Search for the cell housing the specified text and yield its [X, Y] center coordinate. 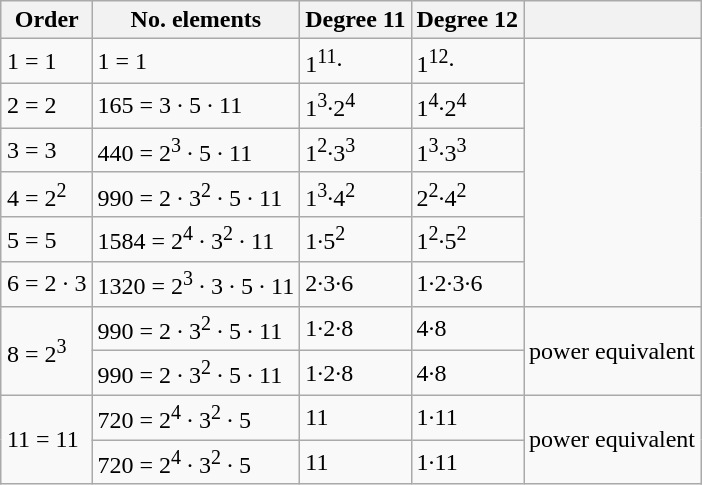
Degree 12 [468, 20]
1320 = 23 · 3 · 5 · 11 [196, 284]
1·52 [356, 240]
13·24 [356, 106]
14·24 [468, 106]
13·42 [356, 194]
11 = 11 [46, 440]
22·42 [468, 194]
1·2·3·6 [468, 284]
112· [468, 62]
2 = 2 [46, 106]
12·52 [468, 240]
6 = 2 · 3 [46, 284]
No. elements [196, 20]
1584 = 24 · 32 · 11 [196, 240]
13·33 [468, 150]
111· [356, 62]
165 = 3 · 5 · 11 [196, 106]
2·3·6 [356, 284]
12·33 [356, 150]
5 = 5 [46, 240]
3 = 3 [46, 150]
4 = 22 [46, 194]
Degree 11 [356, 20]
Order [46, 20]
440 = 23 · 5 · 11 [196, 150]
8 = 23 [46, 350]
